Extract the [x, y] coordinate from the center of the cell holding the provided text.  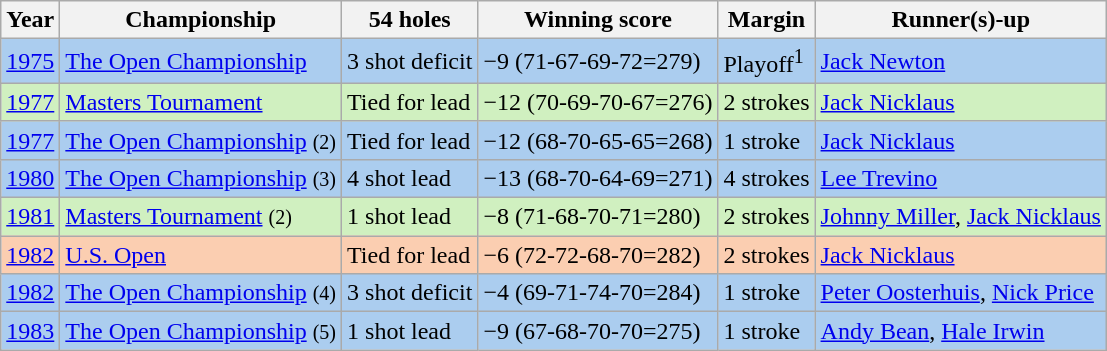
The Open Championship (3) [201, 178]
Andy Bean, Hale Irwin [960, 331]
The Open Championship (2) [201, 140]
−12 (68-70-65-65=268) [598, 140]
1975 [30, 62]
Lee Trevino [960, 178]
Runner(s)-up [960, 20]
Masters Tournament (2) [201, 217]
Year [30, 20]
1981 [30, 217]
Margin [766, 20]
4 strokes [766, 178]
Winning score [598, 20]
Jack Newton [960, 62]
−13 (68-70-64-69=271) [598, 178]
Peter Oosterhuis, Nick Price [960, 293]
4 shot lead [410, 178]
54 holes [410, 20]
U.S. Open [201, 255]
Johnny Miller, Jack Nicklaus [960, 217]
The Open Championship (5) [201, 331]
−8 (71-68-70-71=280) [598, 217]
−4 (69-71-74-70=284) [598, 293]
Playoff1 [766, 62]
Masters Tournament [201, 102]
The Open Championship [201, 62]
−6 (72-72-68-70=282) [598, 255]
1980 [30, 178]
−9 (71-67-69-72=279) [598, 62]
−9 (67-68-70-70=275) [598, 331]
Championship [201, 20]
The Open Championship (4) [201, 293]
−12 (70-69-70-67=276) [598, 102]
1983 [30, 331]
